Return the [x, y] coordinate for the center point of the cell that contains the specified text.  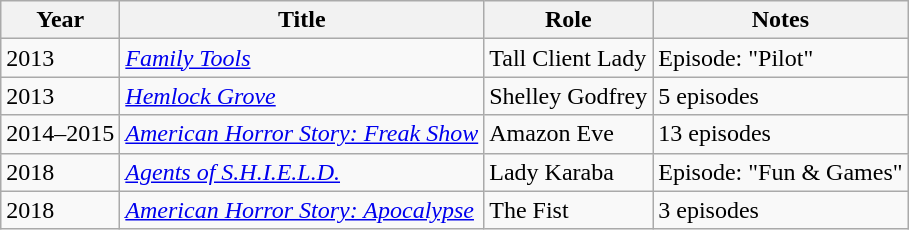
Title [302, 20]
Hemlock Grove [302, 96]
American Horror Story: Apocalypse [302, 210]
3 episodes [780, 210]
Role [568, 20]
Episode: "Pilot" [780, 58]
2014–2015 [60, 134]
Family Tools [302, 58]
Lady Karaba [568, 172]
13 episodes [780, 134]
5 episodes [780, 96]
Amazon Eve [568, 134]
American Horror Story: Freak Show [302, 134]
Notes [780, 20]
Shelley Godfrey [568, 96]
Agents of S.H.I.E.L.D. [302, 172]
The Fist [568, 210]
Tall Client Lady [568, 58]
Year [60, 20]
Episode: "Fun & Games" [780, 172]
